Extract the [x, y] coordinate from the center of the cell holding the provided text.  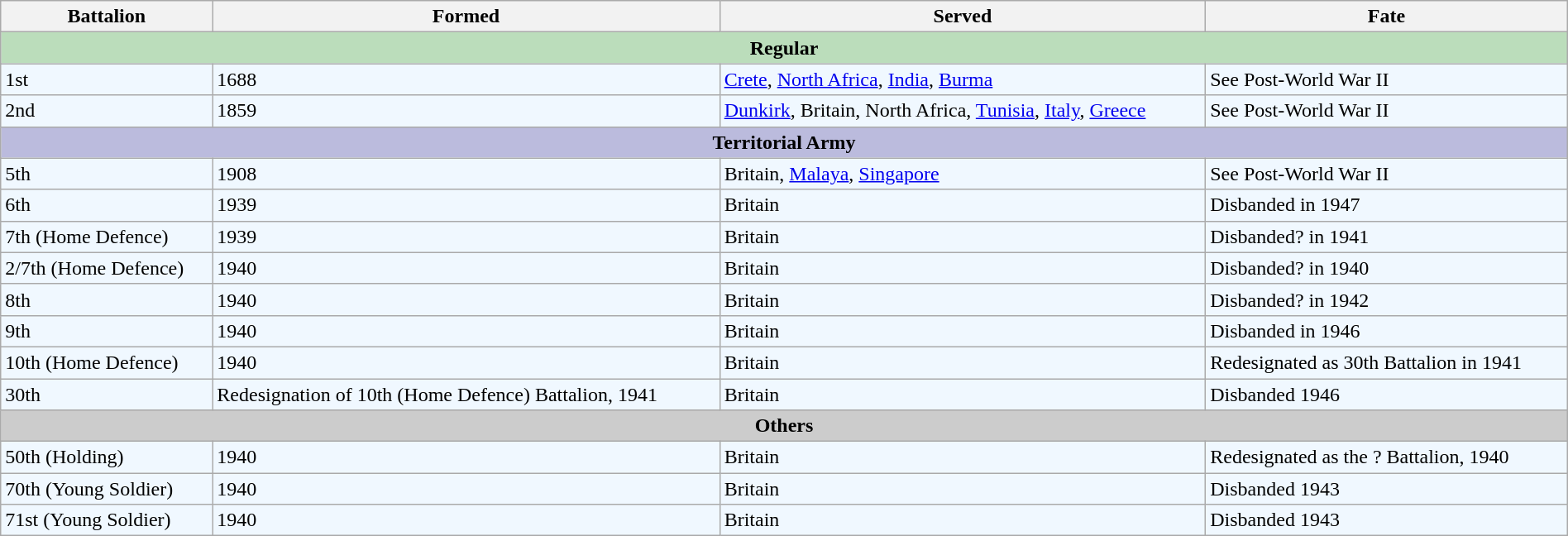
Britain, Malaya, Singapore [963, 174]
30th [107, 395]
2/7th (Home Defence) [107, 268]
Regular [784, 48]
Battalion [107, 17]
Disbanded in 1947 [1387, 205]
Territorial Army [784, 142]
70th (Young Soldier) [107, 489]
Redesignated as 30th Battalion in 1941 [1387, 362]
1859 [466, 111]
Formed [466, 17]
Disbanded in 1946 [1387, 331]
1908 [466, 174]
Redesignation of 10th (Home Defence) Battalion, 1941 [466, 395]
Disbanded? in 1941 [1387, 237]
Others [784, 426]
Disbanded 1946 [1387, 395]
Fate [1387, 17]
10th (Home Defence) [107, 362]
7th (Home Defence) [107, 237]
71st (Young Soldier) [107, 520]
2nd [107, 111]
Redesignated as the ? Battalion, 1940 [1387, 457]
5th [107, 174]
Dunkirk, Britain, North Africa, Tunisia, Italy, Greece [963, 111]
1st [107, 79]
Disbanded? in 1942 [1387, 299]
Disbanded? in 1940 [1387, 268]
Served [963, 17]
9th [107, 331]
6th [107, 205]
Crete, North Africa, India, Burma [963, 79]
1688 [466, 79]
8th [107, 299]
50th (Holding) [107, 457]
